Provide the [x, y] coordinate of the cell's center where the given text is located.  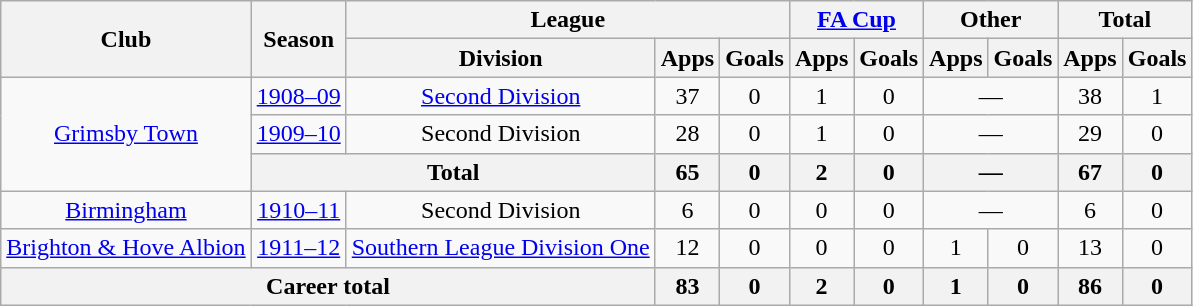
Birmingham [126, 210]
83 [687, 286]
1911–12 [298, 248]
86 [1090, 286]
Other [991, 20]
1909–10 [298, 134]
13 [1090, 248]
65 [687, 172]
12 [687, 248]
FA Cup [856, 20]
Division [500, 58]
League [568, 20]
29 [1090, 134]
1908–09 [298, 96]
Grimsby Town [126, 134]
Southern League Division One [500, 248]
Club [126, 39]
37 [687, 96]
Season [298, 39]
28 [687, 134]
1910–11 [298, 210]
38 [1090, 96]
Career total [328, 286]
Brighton & Hove Albion [126, 248]
67 [1090, 172]
